Pinpoint the cell where the given text exists, returning its [X, Y] midpoint coordinate. 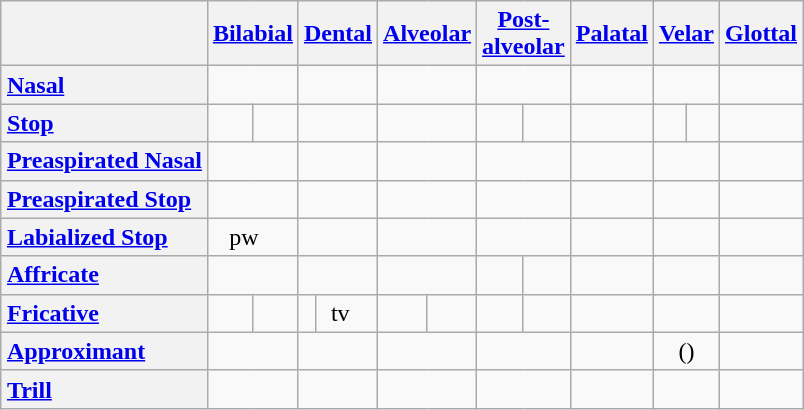
Palatal [612, 34]
Labialized Stop [104, 237]
Affricate [104, 275]
Preaspirated Stop [104, 199]
Alveolar [428, 34]
Glottal [762, 34]
Velar [686, 34]
Trill [104, 389]
() [686, 351]
tv [346, 313]
Bilabial [252, 34]
Nasal [104, 85]
Approximant [104, 351]
Preaspirated Nasal [104, 161]
pw [252, 237]
Post-alveolar [524, 34]
Dental [338, 34]
Fricative [104, 313]
Stop [104, 123]
